Locate the cell with the specified text and output its (x, y) center coordinate. 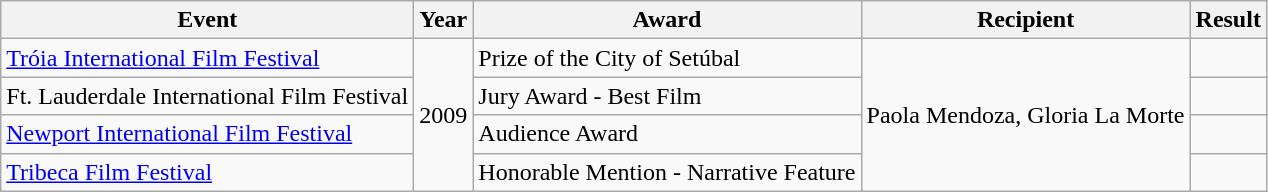
Result (1228, 20)
Year (444, 20)
Recipient (1026, 20)
Ft. Lauderdale International Film Festival (208, 96)
Award (667, 20)
Newport International Film Festival (208, 134)
Tróia International Film Festival (208, 58)
2009 (444, 115)
Tribeca Film Festival (208, 172)
Paola Mendoza, Gloria La Morte (1026, 115)
Prize of the City of Setúbal (667, 58)
Jury Award - Best Film (667, 96)
Audience Award (667, 134)
Event (208, 20)
Honorable Mention - Narrative Feature (667, 172)
